Determine the [x, y] coordinate at the center of the cell enclosing the given text.  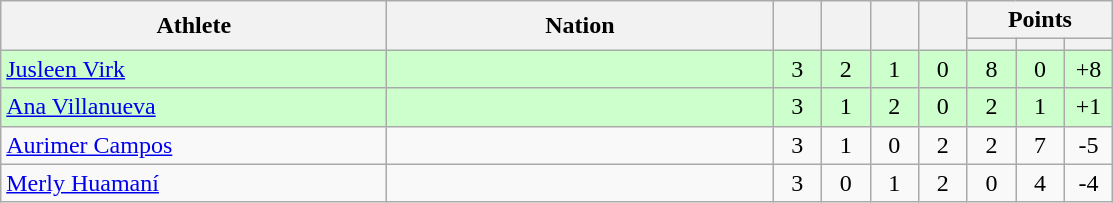
+1 [1088, 107]
Jusleen Virk [194, 69]
8 [992, 69]
Athlete [194, 26]
Nation [580, 26]
7 [1040, 145]
-4 [1088, 183]
Ana Villanueva [194, 107]
+8 [1088, 69]
Points [1040, 20]
Merly Huamaní [194, 183]
4 [1040, 183]
Aurimer Campos [194, 145]
-5 [1088, 145]
